Locate the cell with the specified text and output its (x, y) center coordinate. 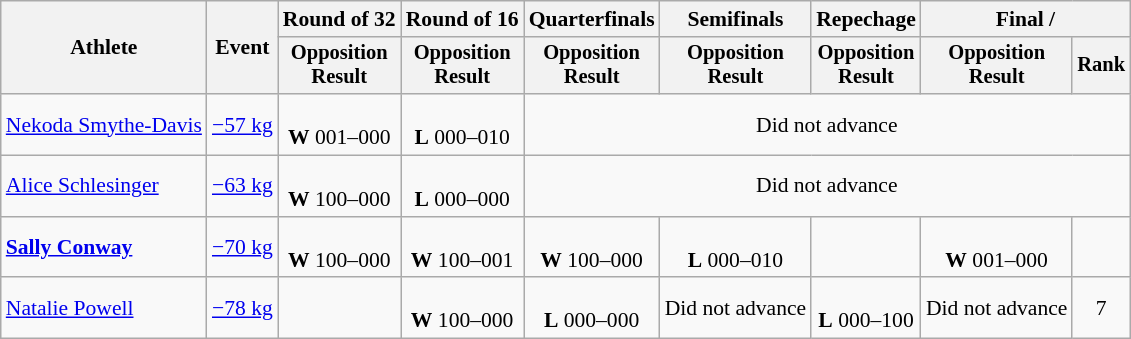
Repechage (866, 19)
Natalie Powell (104, 308)
7 (1101, 308)
−78 kg (242, 308)
Rank (1101, 66)
Event (242, 48)
Athlete (104, 48)
Sally Conway (104, 248)
Alice Schlesinger (104, 186)
Round of 16 (462, 19)
Quarterfinals (592, 19)
−63 kg (242, 186)
W 100–001 (462, 248)
Final / (1026, 19)
Round of 32 (340, 19)
Nekoda Smythe-Davis (104, 124)
−70 kg (242, 248)
−57 kg (242, 124)
L 000–100 (866, 308)
Semifinals (736, 19)
